Scan for the cell matching the given text and deliver its (x, y) coordinate at center. 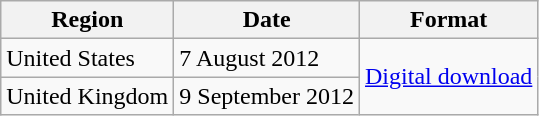
9 September 2012 (267, 96)
Date (267, 20)
Region (88, 20)
United Kingdom (88, 96)
7 August 2012 (267, 58)
United States (88, 58)
Digital download (449, 77)
Format (449, 20)
